Find where the given text appears and provide that cell's center as (X, Y) coordinate. 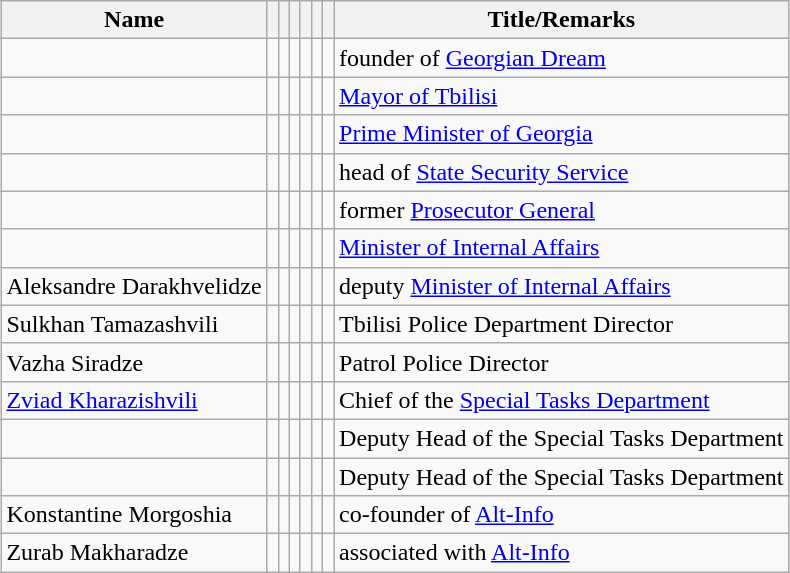
Prime Minister of Georgia (562, 134)
Chief of the Special Tasks Department (562, 400)
Vazha Siradze (134, 362)
head of State Security Service (562, 172)
founder of Georgian Dream (562, 58)
Konstantine Morgoshia (134, 515)
Title/Remarks (562, 20)
Mayor of Tbilisi (562, 96)
associated with Alt-Info (562, 553)
Patrol Police Director (562, 362)
Zviad Kharazishvili (134, 400)
Aleksandre Darakhvelidze (134, 286)
former Prosecutor General (562, 210)
Zurab Makharadze (134, 553)
Tbilisi Police Department Director (562, 324)
Minister of Internal Affairs (562, 248)
deputy Minister of Internal Affairs (562, 286)
Name (134, 20)
co-founder of Alt-Info (562, 515)
Sulkhan Tamazashvili (134, 324)
